Locate the cell with the specified text and output its (X, Y) center coordinate. 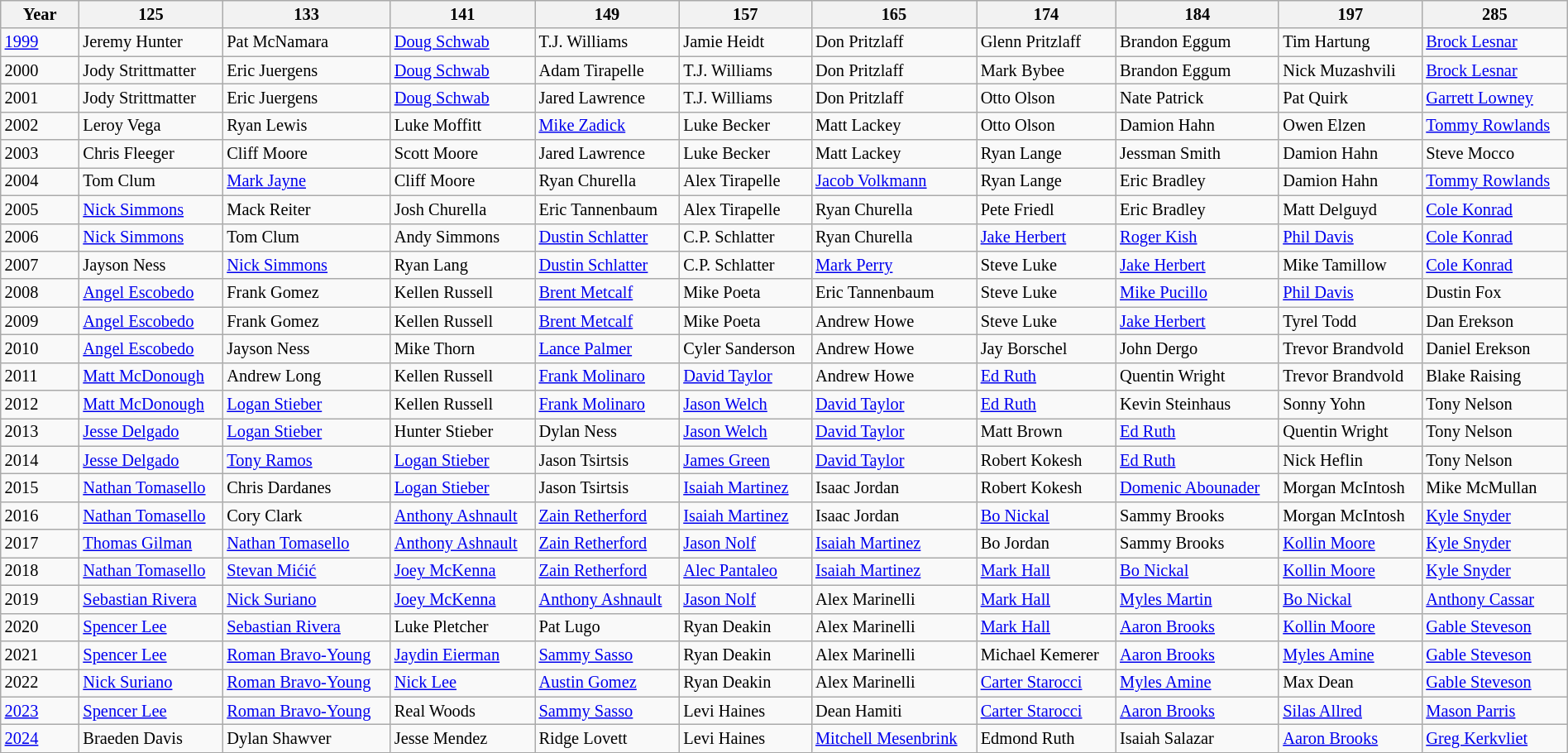
Luke Moffitt (463, 126)
Max Dean (1350, 683)
2009 (40, 321)
Dylan Ness (607, 432)
Tony Ramos (306, 460)
2021 (40, 655)
184 (1198, 14)
157 (745, 14)
Nick Heflin (1350, 460)
Hunter Stieber (463, 432)
Edmond Ruth (1046, 738)
2006 (40, 237)
Adam Tirapelle (607, 70)
John Dergo (1198, 348)
2003 (40, 154)
Chris Fleeger (151, 154)
Mike Thorn (463, 348)
Pat McNamara (306, 42)
Luke Pletcher (463, 627)
2017 (40, 544)
Ryan Lewis (306, 126)
Jeremy Hunter (151, 42)
174 (1046, 14)
Mark Bybee (1046, 70)
Nate Patrick (1198, 98)
Pat Lugo (607, 627)
2010 (40, 348)
Cyler Sanderson (745, 348)
Greg Kerkvliet (1494, 738)
Mark Jayne (306, 181)
2014 (40, 460)
Michael Kemerer (1046, 655)
Pat Quirk (1350, 98)
Ridge Lovett (607, 738)
Mack Reiter (306, 209)
197 (1350, 14)
Roger Kish (1198, 237)
2024 (40, 738)
Josh Churella (463, 209)
Leroy Vega (151, 126)
Dan Erekson (1494, 321)
Jesse Mendez (463, 738)
Mike Pucillo (1198, 293)
285 (1494, 14)
2020 (40, 627)
141 (463, 14)
2016 (40, 516)
Dylan Shawver (306, 738)
2005 (40, 209)
James Green (745, 460)
Dustin Fox (1494, 293)
Real Woods (463, 711)
Andy Simmons (463, 237)
Cory Clark (306, 516)
2023 (40, 711)
Mike McMullan (1494, 487)
2001 (40, 98)
Pete Friedl (1046, 209)
Braeden Davis (151, 738)
2004 (40, 181)
149 (607, 14)
Andrew Long (306, 376)
2002 (40, 126)
Jay Borschel (1046, 348)
Silas Allred (1350, 711)
Blake Raising (1494, 376)
Matt Brown (1046, 432)
Scott Moore (463, 154)
Mike Zadick (607, 126)
Nick Lee (463, 683)
Glenn Pritzlaff (1046, 42)
Myles Martin (1198, 599)
Alec Pantaleo (745, 571)
Domenic Abounader (1198, 487)
Mitchell Mesenbrink (894, 738)
Bo Jordan (1046, 544)
Year (40, 14)
Garrett Lowney (1494, 98)
Mark Perry (894, 265)
2007 (40, 265)
2011 (40, 376)
2022 (40, 683)
Ryan Lang (463, 265)
2008 (40, 293)
125 (151, 14)
Daniel Erekson (1494, 348)
2013 (40, 432)
2018 (40, 571)
Austin Gomez (607, 683)
Sonny Yohn (1350, 405)
133 (306, 14)
2015 (40, 487)
Mason Parris (1494, 711)
Stevan Mićić (306, 571)
Kevin Steinhaus (1198, 405)
1999 (40, 42)
Jacob Volkmann (894, 181)
2000 (40, 70)
Lance Palmer (607, 348)
Owen Elzen (1350, 126)
Steve Mocco (1494, 154)
Anthony Cassar (1494, 599)
Mike Tamillow (1350, 265)
Tyrel Todd (1350, 321)
Dean Hamiti (894, 711)
2019 (40, 599)
Jaydin Eierman (463, 655)
Jessman Smith (1198, 154)
Thomas Gilman (151, 544)
Nick Muzashvili (1350, 70)
Jamie Heidt (745, 42)
Isaiah Salazar (1198, 738)
2012 (40, 405)
Matt Delguyd (1350, 209)
Tim Hartung (1350, 42)
165 (894, 14)
Chris Dardanes (306, 487)
